Detect which cell encompasses the target text, then output its [X, Y] center coordinate. 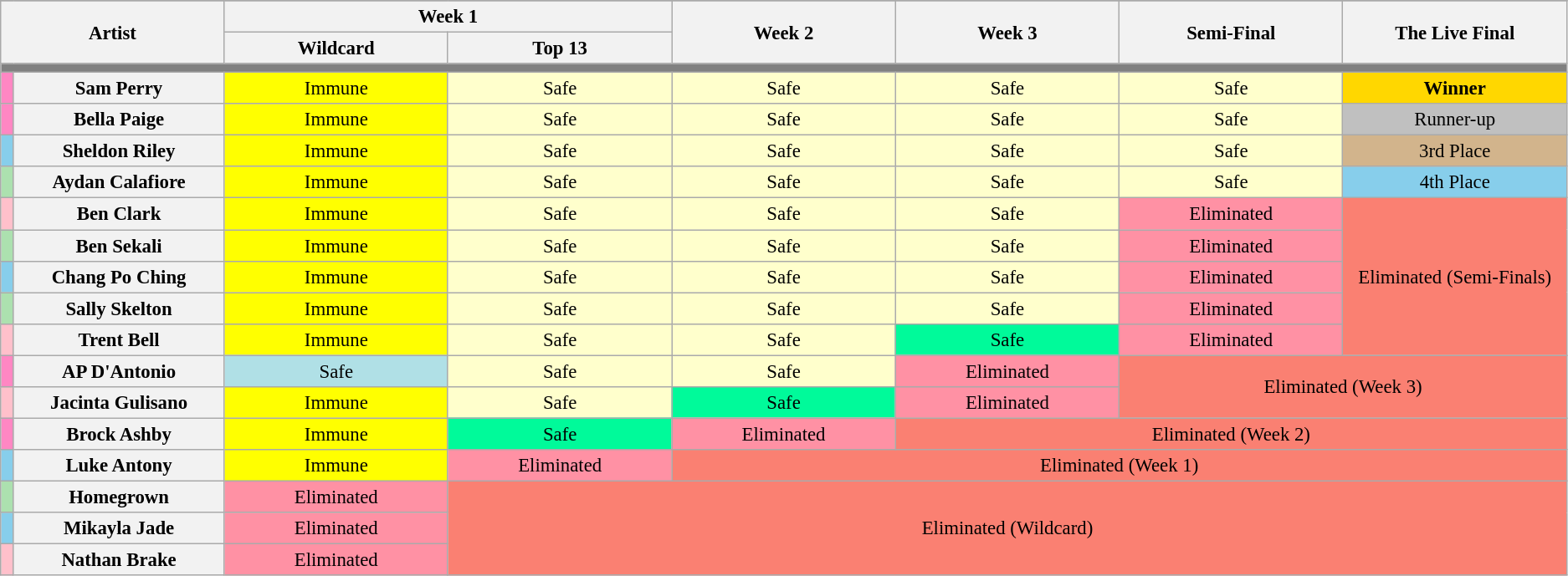
Eliminated (Wildcard) [1007, 528]
Week 2 [783, 32]
Winner [1454, 89]
Sally Skelton [119, 308]
4th Place [1454, 183]
Top 13 [559, 48]
Wildcard [336, 48]
Jacinta Gulisano [119, 403]
Eliminated (Week 3) [1344, 386]
Runner-up [1454, 120]
Eliminated (Semi-Finals) [1454, 277]
Aydan Calafiore [119, 183]
Mikayla Jade [119, 528]
AP D'Antonio [119, 371]
Eliminated (Week 1) [1120, 466]
Semi-Final [1232, 32]
Homegrown [119, 497]
3rd Place [1454, 151]
Chang Po Ching [119, 277]
Sheldon Riley [119, 151]
The Live Final [1454, 32]
Ben Sekali [119, 246]
Week 1 [448, 17]
Luke Antony [119, 466]
Trent Bell [119, 339]
Sam Perry [119, 89]
Brock Ashby [119, 434]
Artist [112, 32]
Week 3 [1007, 32]
Nathan Brake [119, 560]
Bella Paige [119, 120]
Ben Clark [119, 214]
Eliminated (Week 2) [1231, 434]
